Output the (X, Y) coordinate of the center of the cell containing the given text.  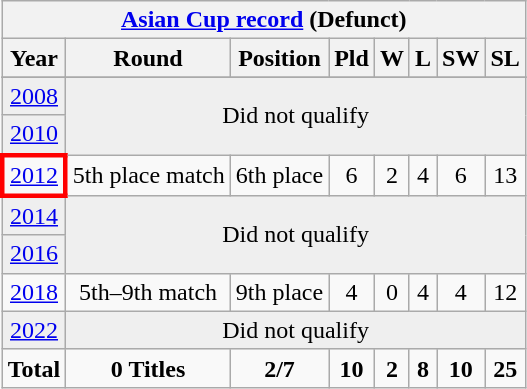
Asian Cup record (Defunct) (264, 20)
2010 (34, 135)
8 (422, 368)
13 (505, 174)
0 (392, 292)
2012 (34, 174)
0 Titles (148, 368)
SW (461, 58)
5th place match (148, 174)
2022 (34, 330)
9th place (279, 292)
Year (34, 58)
25 (505, 368)
6th place (279, 174)
Position (279, 58)
2016 (34, 254)
2008 (34, 96)
Pld (352, 58)
L (422, 58)
SL (505, 58)
W (392, 58)
2014 (34, 216)
Total (34, 368)
5th–9th match (148, 292)
Round (148, 58)
12 (505, 292)
2018 (34, 292)
2/7 (279, 368)
